Find where the given text appears and provide that cell's center as (x, y) coordinate. 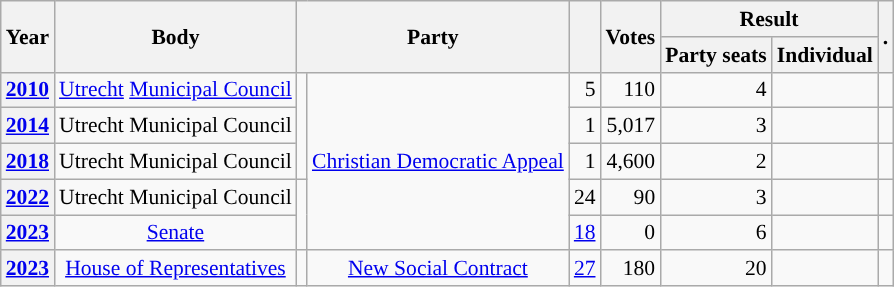
Year (28, 36)
2 (716, 162)
Body (176, 36)
New Social Contract (438, 269)
18 (585, 233)
Senate (176, 233)
Result (769, 19)
6 (716, 233)
20 (716, 269)
180 (631, 269)
27 (585, 269)
2014 (28, 126)
2018 (28, 162)
0 (631, 233)
5 (585, 90)
Christian Democratic Appeal (438, 161)
Votes (631, 36)
Party seats (716, 55)
Party (433, 36)
2010 (28, 90)
. (886, 36)
Individual (825, 55)
4,600 (631, 162)
2022 (28, 197)
4 (716, 90)
110 (631, 90)
90 (631, 197)
House of Representatives (176, 269)
5,017 (631, 126)
24 (585, 197)
